Locate the cell with the specified text and output its (X, Y) center coordinate. 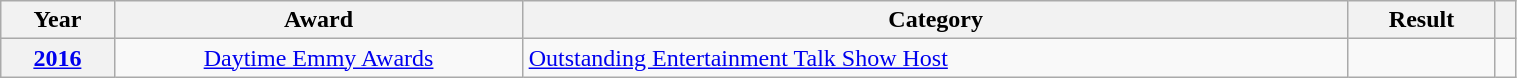
Outstanding Entertainment Talk Show Host (936, 58)
Result (1422, 20)
Year (58, 20)
Daytime Emmy Awards (318, 58)
Award (318, 20)
2016 (58, 58)
Category (936, 20)
